Capture the cell that displays the provided text and extract its (x, y) central coordinate. 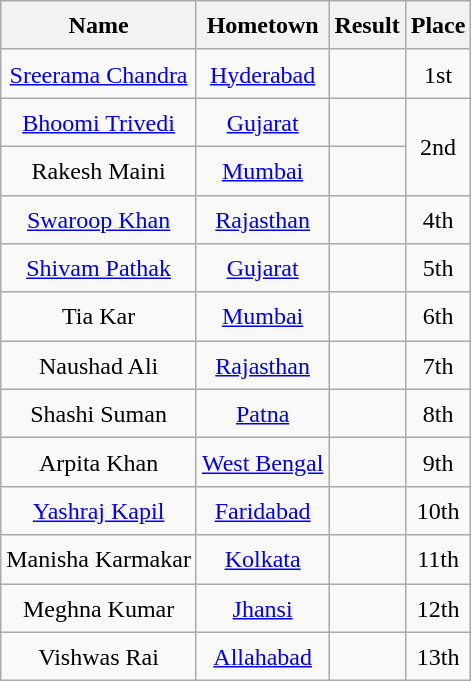
10th (438, 510)
West Bengal (262, 462)
Vishwas Rai (99, 656)
Yashraj Kapil (99, 510)
Result (367, 26)
9th (438, 462)
5th (438, 268)
Hometown (262, 26)
Arpita Khan (99, 462)
8th (438, 414)
Shashi Suman (99, 414)
Faridabad (262, 510)
Meghna Kumar (99, 608)
Jhansi (262, 608)
Rakesh Maini (99, 170)
2nd (438, 146)
6th (438, 316)
Sreerama Chandra (99, 74)
Hyderabad (262, 74)
Name (99, 26)
Patna (262, 414)
Allahabad (262, 656)
Swaroop Khan (99, 220)
4th (438, 220)
Manisha Karmakar (99, 560)
Bhoomi Trivedi (99, 122)
Place (438, 26)
13th (438, 656)
Naushad Ali (99, 366)
12th (438, 608)
1st (438, 74)
Tia Kar (99, 316)
Shivam Pathak (99, 268)
Kolkata (262, 560)
7th (438, 366)
11th (438, 560)
